Detect which cell encompasses the target text, then output its [X, Y] center coordinate. 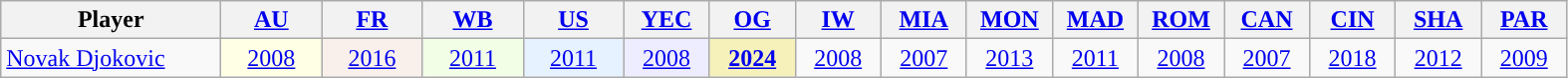
MAD [1095, 20]
WB [472, 20]
ROM [1180, 20]
IW [838, 20]
AU [271, 20]
Player [112, 20]
2016 [373, 58]
2009 [1524, 58]
MON [1009, 20]
PAR [1524, 20]
YEC [666, 20]
OG [752, 20]
2013 [1009, 58]
FR [373, 20]
2018 [1353, 58]
Novak Djokovic [112, 58]
CAN [1266, 20]
SHA [1438, 20]
2012 [1438, 58]
MIA [923, 20]
2024 [752, 58]
CIN [1353, 20]
US [574, 20]
